Return the (X, Y) coordinate for the center point of the cell that contains the specified text.  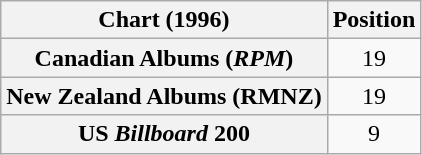
New Zealand Albums (RMNZ) (164, 96)
9 (374, 134)
Position (374, 20)
Canadian Albums (RPM) (164, 58)
Chart (1996) (164, 20)
US Billboard 200 (164, 134)
